From the cell containing the given text, extract its center point as [X, Y] coordinate. 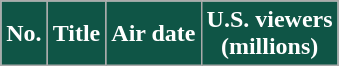
Air date [154, 34]
Title [76, 34]
U.S. viewers(millions) [270, 34]
No. [24, 34]
